Provide the (X, Y) coordinate of the cell's center where the given text is located.  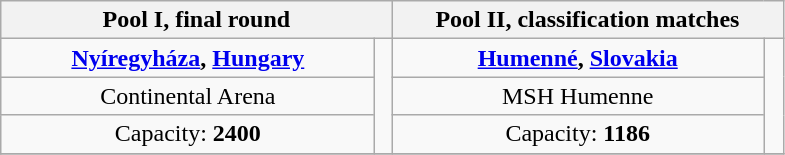
Nyíregyháza, Hungary (188, 58)
Humenné, Slovakia (578, 58)
Continental Arena (188, 96)
Pool I, final round (196, 20)
MSH Humenne (578, 96)
Pool II, classification matches (588, 20)
Capacity: 2400 (188, 134)
Capacity: 1186 (578, 134)
